From the cell containing the given text, extract its center point as [x, y] coordinate. 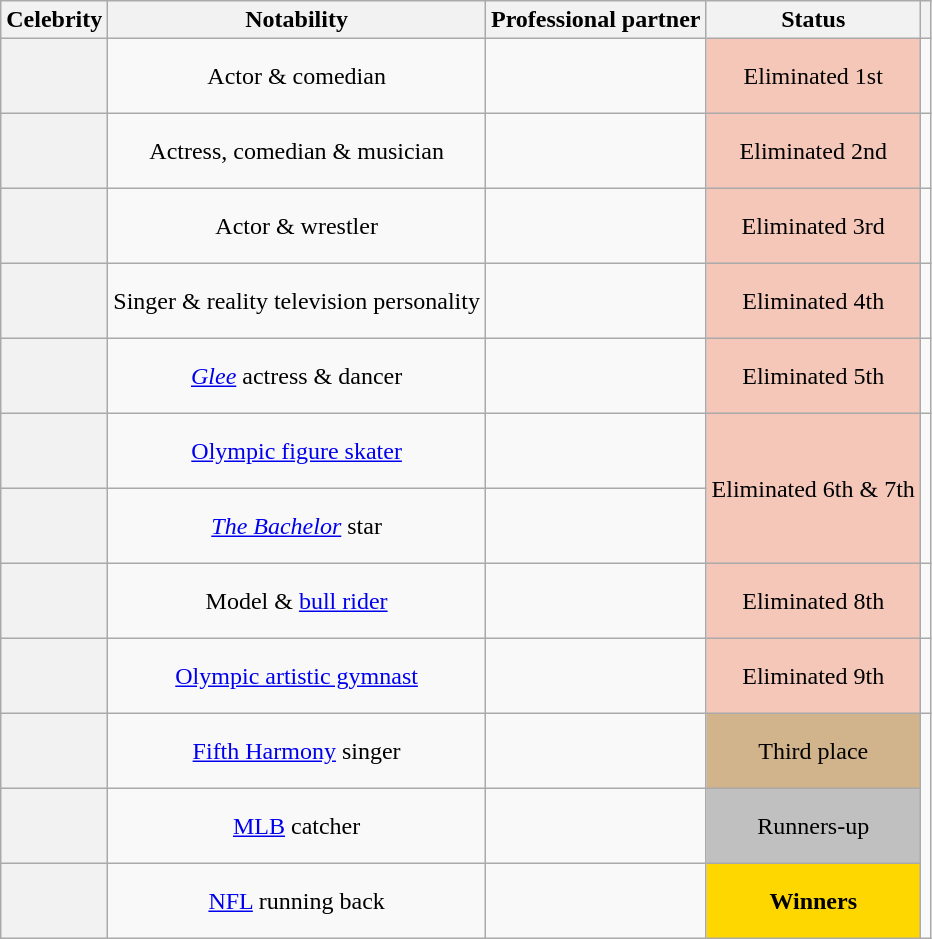
Eliminated 8th [813, 602]
Singer & reality television personality [297, 302]
Professional partner [596, 20]
Glee actress & dancer [297, 376]
Eliminated 1st [813, 76]
NFL running back [297, 902]
Eliminated 9th [813, 676]
Fifth Harmony singer [297, 752]
MLB catcher [297, 826]
Eliminated 5th [813, 376]
Olympic artistic gymnast [297, 676]
Eliminated 3rd [813, 226]
Actor & wrestler [297, 226]
Status [813, 20]
Celebrity [54, 20]
Actress, comedian & musician [297, 152]
Runners-up [813, 826]
Third place [813, 752]
Notability [297, 20]
Olympic figure skater [297, 452]
Actor & comedian [297, 76]
Eliminated 6th & 7th [813, 489]
The Bachelor star [297, 526]
Model & bull rider [297, 602]
Eliminated 2nd [813, 152]
Winners [813, 902]
Eliminated 4th [813, 302]
